Extract the (X, Y) coordinate from the center of the cell holding the provided text.  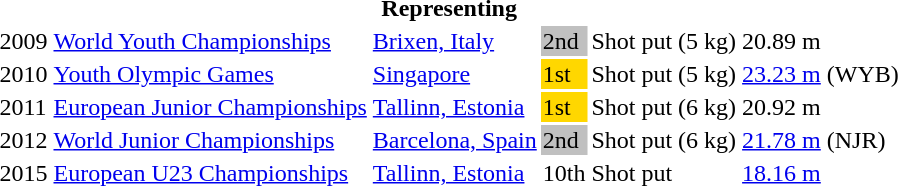
Youth Olympic Games (210, 74)
Brixen, Italy (454, 41)
Tallinn, Estonia (454, 107)
Singapore (454, 74)
World Junior Championships (210, 140)
World Youth Championships (210, 41)
European Junior Championships (210, 107)
Barcelona, Spain (454, 140)
